From the cell containing the given text, extract its center point as (X, Y) coordinate. 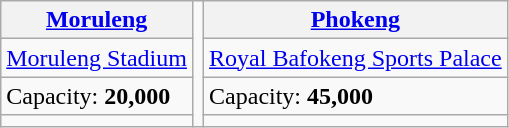
Moruleng Stadium (97, 58)
Royal Bafokeng Sports Palace (356, 58)
Capacity: 20,000 (97, 96)
Phokeng (356, 20)
Capacity: 45,000 (356, 96)
Moruleng (97, 20)
